Determine the [X, Y] coordinate at the center of the cell enclosing the given text.  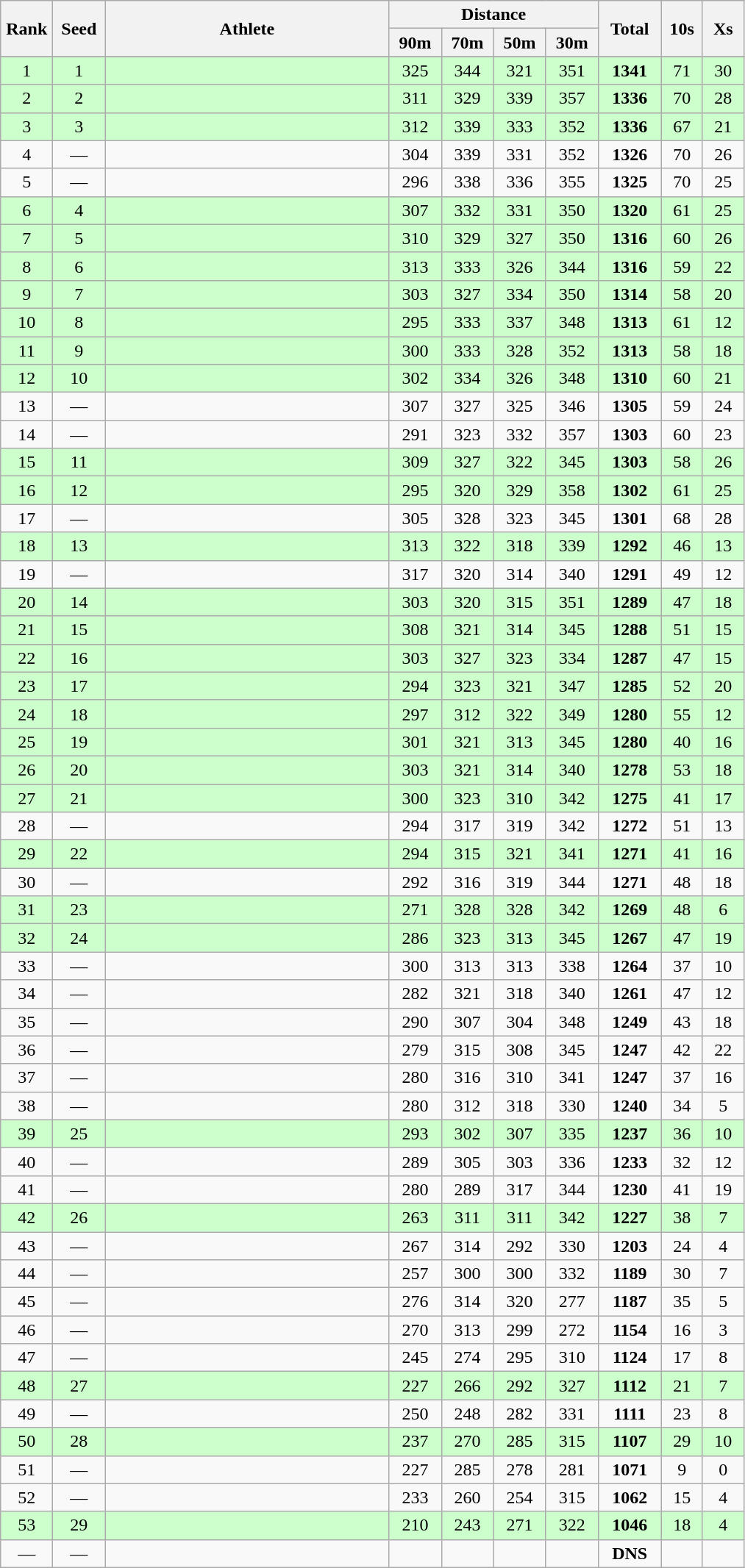
90m [415, 43]
1233 [630, 1161]
1326 [630, 154]
1046 [630, 1525]
309 [415, 462]
260 [468, 1497]
237 [415, 1442]
Athlete [247, 29]
1189 [630, 1274]
277 [572, 1302]
70m [468, 43]
279 [415, 1050]
243 [468, 1525]
358 [572, 490]
Xs [723, 29]
1249 [630, 1022]
281 [572, 1469]
335 [572, 1134]
1302 [630, 490]
263 [415, 1217]
1267 [630, 938]
10s [682, 29]
1285 [630, 686]
1237 [630, 1134]
299 [519, 1330]
1325 [630, 182]
Rank [26, 29]
1291 [630, 574]
39 [26, 1134]
250 [415, 1414]
Seed [79, 29]
Distance [493, 15]
293 [415, 1134]
301 [415, 742]
1301 [630, 518]
50 [26, 1442]
1227 [630, 1217]
1124 [630, 1358]
245 [415, 1358]
210 [415, 1525]
1272 [630, 826]
1269 [630, 910]
233 [415, 1497]
274 [468, 1358]
347 [572, 686]
0 [723, 1469]
276 [415, 1302]
248 [468, 1414]
71 [682, 71]
1314 [630, 294]
1305 [630, 407]
55 [682, 714]
349 [572, 714]
355 [572, 182]
1203 [630, 1246]
267 [415, 1246]
286 [415, 938]
297 [415, 714]
1261 [630, 994]
254 [519, 1497]
278 [519, 1469]
1287 [630, 658]
257 [415, 1274]
291 [415, 434]
337 [519, 322]
30m [572, 43]
1341 [630, 71]
50m [519, 43]
67 [682, 126]
1240 [630, 1106]
31 [26, 910]
33 [26, 966]
1154 [630, 1330]
1292 [630, 546]
DNS [630, 1553]
1187 [630, 1302]
1107 [630, 1442]
1320 [630, 210]
45 [26, 1302]
1264 [630, 966]
1111 [630, 1414]
1275 [630, 798]
68 [682, 518]
1062 [630, 1497]
1288 [630, 630]
346 [572, 407]
44 [26, 1274]
Total [630, 29]
1071 [630, 1469]
266 [468, 1386]
296 [415, 182]
1230 [630, 1189]
1278 [630, 770]
1112 [630, 1386]
1310 [630, 379]
290 [415, 1022]
1289 [630, 602]
272 [572, 1330]
